Search for the cell housing the specified text and yield its [X, Y] center coordinate. 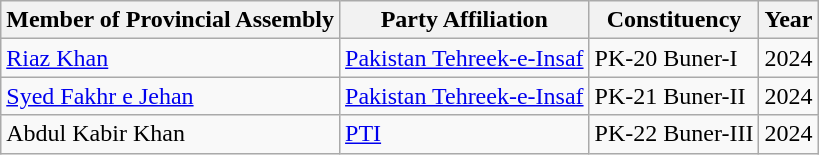
Constituency [674, 20]
Member of Provincial Assembly [170, 20]
Party Affiliation [465, 20]
PK-20 Buner-I [674, 58]
PK-22 Buner-III [674, 134]
PTI [465, 134]
Year [788, 20]
Syed Fakhr e Jehan [170, 96]
PK-21 Buner-II [674, 96]
Riaz Khan [170, 58]
Abdul Kabir Khan [170, 134]
